Pinpoint the cell where the given text exists, returning its (X, Y) midpoint coordinate. 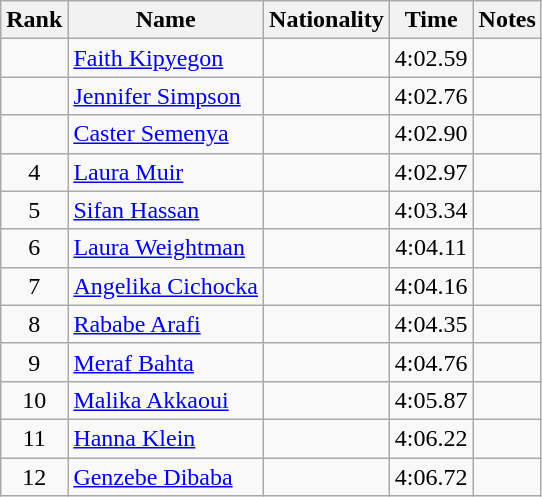
Jennifer Simpson (166, 96)
Laura Muir (166, 172)
6 (34, 248)
Hanna Klein (166, 438)
12 (34, 477)
4:05.87 (431, 400)
Angelika Cichocka (166, 286)
Genzebe Dibaba (166, 477)
10 (34, 400)
4:02.59 (431, 58)
4:02.97 (431, 172)
4:03.34 (431, 210)
Rank (34, 20)
Time (431, 20)
Laura Weightman (166, 248)
11 (34, 438)
4:04.11 (431, 248)
Sifan Hassan (166, 210)
Notes (507, 20)
4:04.35 (431, 324)
7 (34, 286)
Rababe Arafi (166, 324)
4:06.22 (431, 438)
4 (34, 172)
4:04.76 (431, 362)
Meraf Bahta (166, 362)
4:04.16 (431, 286)
5 (34, 210)
9 (34, 362)
4:02.90 (431, 134)
Caster Semenya (166, 134)
4:02.76 (431, 96)
8 (34, 324)
4:06.72 (431, 477)
Faith Kipyegon (166, 58)
Name (166, 20)
Nationality (327, 20)
Malika Akkaoui (166, 400)
